Output the (x, y) coordinate of the center of the cell containing the given text.  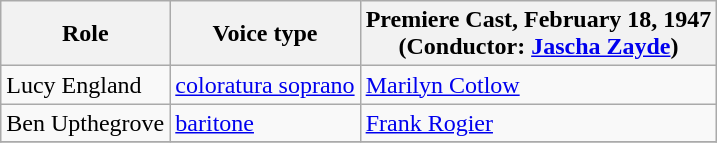
Marilyn Cotlow (538, 85)
baritone (265, 123)
Lucy England (86, 85)
Voice type (265, 34)
Premiere Cast, February 18, 1947(Conductor: Jascha Zayde) (538, 34)
Role (86, 34)
coloratura soprano (265, 85)
Ben Upthegrove (86, 123)
Frank Rogier (538, 123)
